Provide the (x, y) coordinate of the cell's center where the given text is located.  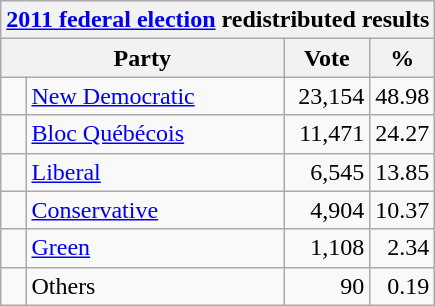
Others (155, 286)
2011 federal election redistributed results (218, 20)
Conservative (155, 210)
10.37 (402, 210)
6,545 (327, 172)
Green (155, 248)
Vote (327, 58)
2.34 (402, 248)
24.27 (402, 134)
Bloc Québécois (155, 134)
13.85 (402, 172)
0.19 (402, 286)
% (402, 58)
Liberal (155, 172)
23,154 (327, 96)
1,108 (327, 248)
New Democratic (155, 96)
Party (142, 58)
11,471 (327, 134)
4,904 (327, 210)
90 (327, 286)
48.98 (402, 96)
